Pinpoint the cell where the given text exists, returning its [x, y] midpoint coordinate. 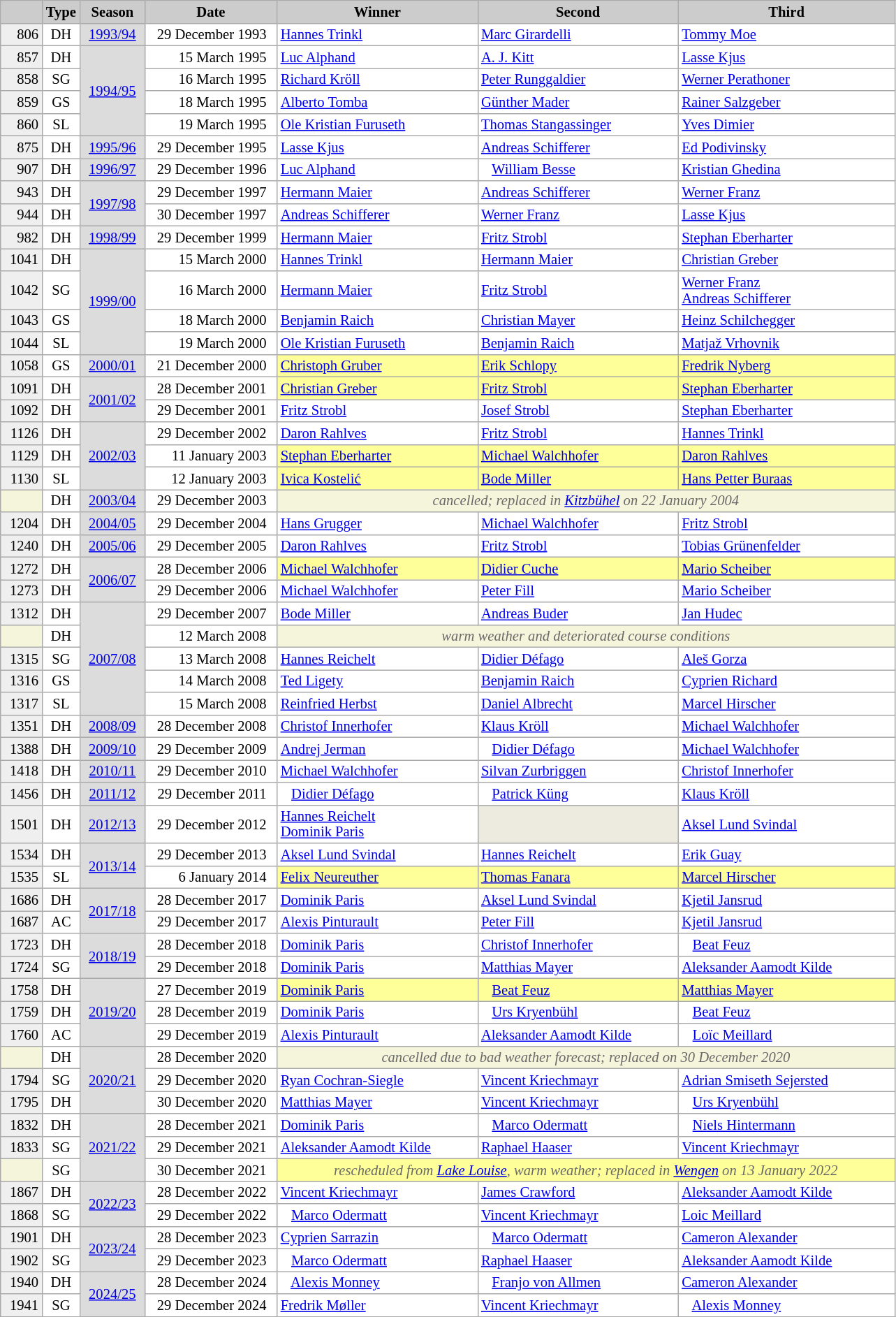
1535 [21, 877]
1501 [21, 824]
1758 [21, 989]
1240 [21, 546]
29 December 1993 [211, 34]
Loïc Meillard [786, 1034]
Erik Schlopy [578, 365]
29 December 1997 [211, 191]
1759 [21, 1012]
29 December 2001 [211, 410]
982 [21, 237]
2009/10 [112, 748]
29 December 2009 [211, 748]
28 December 2001 [211, 388]
6 January 2014 [211, 877]
1999/00 [112, 301]
1129 [21, 456]
cancelled; replaced in Kitzbühel on 22 January 2004 [586, 500]
30 December 2020 [211, 1102]
warm weather and deteriorated course conditions [586, 636]
29 December 2020 [211, 1079]
28 December 2021 [211, 1125]
Heinz Schilchegger [786, 320]
2006/07 [112, 579]
2003/04 [112, 500]
Felix Neureuther [377, 877]
1534 [21, 854]
Christian Mayer [578, 320]
Patrick Küng [578, 794]
1091 [21, 388]
2004/05 [112, 523]
A. J. Kitt [578, 57]
2019/20 [112, 1012]
29 December 2011 [211, 794]
Cyprien Sarrazin [377, 1237]
28 December 2023 [211, 1237]
29 December 1996 [211, 169]
Andreas Buder [578, 613]
859 [21, 102]
29 December 2003 [211, 500]
1993/94 [112, 34]
29 December 2018 [211, 967]
16 March 2000 [211, 291]
1868 [21, 1214]
29 December 2002 [211, 433]
Jan Hudec [786, 613]
29 December 2005 [211, 546]
2008/09 [112, 726]
30 December 2021 [211, 1170]
Hannes Reichelt Dominik Paris [377, 824]
2024/25 [112, 1293]
2013/14 [112, 865]
1312 [21, 613]
15 March 2000 [211, 259]
Daniel Albrecht [578, 703]
Richard Kröll [377, 79]
Tobias Grünenfelder [786, 546]
1317 [21, 703]
1940 [21, 1282]
Didier Cuche [578, 568]
rescheduled from Lake Louise, warm weather; replaced in Wengen on 13 January 2022 [586, 1170]
James Crawford [578, 1192]
29 December 2006 [211, 590]
cancelled due to bad weather forecast; replaced on 30 December 2020 [586, 1057]
29 December 2021 [211, 1147]
806 [21, 34]
860 [21, 124]
Loic Meillard [786, 1214]
1686 [21, 899]
19 March 2000 [211, 342]
857 [21, 57]
29 December 2023 [211, 1260]
1760 [21, 1034]
1043 [21, 320]
Reinfried Herbst [377, 703]
28 December 2006 [211, 568]
Matjaž Vrhovnik [786, 342]
875 [21, 147]
13 March 2008 [211, 658]
30 December 1997 [211, 214]
29 December 2004 [211, 523]
Fredrik Nyberg [786, 365]
2002/03 [112, 456]
18 March 1995 [211, 102]
1997/98 [112, 203]
1315 [21, 658]
1273 [21, 590]
1941 [21, 1305]
Rainer Salzgeber [786, 102]
21 December 2000 [211, 365]
2000/01 [112, 365]
2005/06 [112, 546]
Andrej Jerman [377, 748]
1901 [21, 1237]
Season [112, 11]
943 [21, 191]
29 December 2010 [211, 771]
29 December 1995 [211, 147]
Ivica Kostelić [377, 478]
11 January 2003 [211, 456]
1456 [21, 794]
907 [21, 169]
29 December 2024 [211, 1305]
Date [211, 11]
Marc Girardelli [578, 34]
1418 [21, 771]
29 December 2022 [211, 1214]
29 December 2019 [211, 1034]
28 December 2022 [211, 1192]
28 December 2017 [211, 899]
858 [21, 79]
29 December 2007 [211, 613]
29 December 2012 [211, 824]
1795 [21, 1102]
Josef Strobl [578, 410]
1833 [21, 1147]
2020/21 [112, 1080]
1351 [21, 726]
1130 [21, 478]
Werner Franz Andreas Schifferer [786, 291]
Werner Perathoner [786, 79]
Second [578, 11]
Niels Hintermann [786, 1125]
1388 [21, 748]
27 December 2019 [211, 989]
18 March 2000 [211, 320]
1867 [21, 1192]
12 January 2003 [211, 478]
12 March 2008 [211, 636]
944 [21, 214]
1042 [21, 291]
1832 [21, 1125]
Thomas Fanara [578, 877]
Third [786, 11]
1794 [21, 1079]
1041 [21, 259]
Cyprien Richard [786, 681]
19 March 1995 [211, 124]
Silvan Zurbriggen [578, 771]
16 March 1995 [211, 79]
2011/12 [112, 794]
Christoph Gruber [377, 365]
1902 [21, 1260]
2007/08 [112, 658]
1996/97 [112, 169]
Thomas Stangassinger [578, 124]
Aleš Gorza [786, 658]
2010/11 [112, 771]
William Besse [578, 169]
2012/13 [112, 824]
1723 [21, 945]
Erik Guay [786, 854]
2018/19 [112, 956]
28 December 2024 [211, 1282]
1058 [21, 365]
Hans Petter Buraas [786, 478]
1724 [21, 967]
2017/18 [112, 910]
Hans Grugger [377, 523]
29 December 1999 [211, 237]
1126 [21, 433]
1204 [21, 523]
2001/02 [112, 399]
28 December 2020 [211, 1057]
Winner [377, 11]
Kristian Ghedina [786, 169]
29 December 2013 [211, 854]
Peter Runggaldier [578, 79]
1316 [21, 681]
Tommy Moe [786, 34]
14 March 2008 [211, 681]
Type [61, 11]
Adrian Smiseth Sejersted [786, 1079]
Ryan Cochran-Siegle [377, 1079]
28 December 2018 [211, 945]
1998/99 [112, 237]
Franjo von Allmen [578, 1282]
1092 [21, 410]
Yves Dimier [786, 124]
1687 [21, 922]
15 March 1995 [211, 57]
1044 [21, 342]
1272 [21, 568]
Alberto Tomba [377, 102]
1994/95 [112, 91]
2022/23 [112, 1203]
Ted Ligety [377, 681]
Fredrik Møller [377, 1305]
Günther Mader [578, 102]
Ed Podivinsky [786, 147]
28 December 2019 [211, 1012]
28 December 2008 [211, 726]
15 March 2008 [211, 703]
2021/22 [112, 1147]
1995/96 [112, 147]
2023/24 [112, 1249]
29 December 2017 [211, 922]
